Determine the (x, y) coordinate at the center of the cell enclosing the given text.  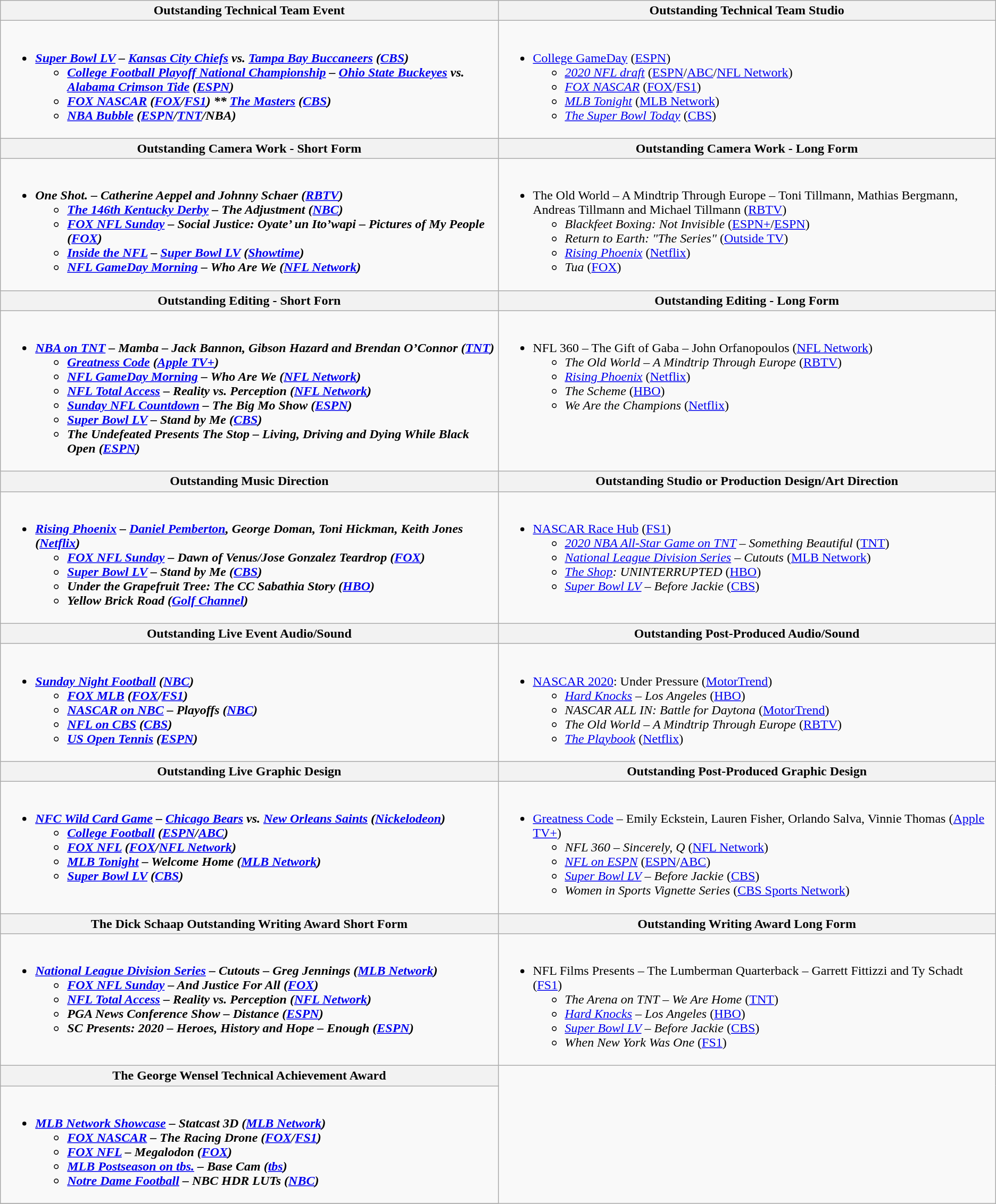
Outstanding Music Direction (249, 481)
Outstanding Post-Produced Audio/Sound (747, 633)
Outstanding Post-Produced Graphic Design (747, 771)
Outstanding Live Event Audio/Sound (249, 633)
Outstanding Editing - Short Forn (249, 300)
The George Wensel Technical Achievement Award (249, 1076)
Outstanding Studio or Production Design/Art Direction (747, 481)
Outstanding Technical Team Studio (747, 11)
Outstanding Camera Work - Long Form (747, 148)
Outstanding Live Graphic Design (249, 771)
Outstanding Technical Team Event (249, 11)
The Dick Schaap Outstanding Writing Award Short Form (249, 924)
Outstanding Editing - Long Form (747, 300)
College GameDay (ESPN)2020 NFL draft (ESPN/ABC/NFL Network)FOX NASCAR (FOX/FS1)MLB Tonight (MLB Network)The Super Bowl Today (CBS) (747, 80)
Outstanding Writing Award Long Form (747, 924)
Outstanding Camera Work - Short Form (249, 148)
Sunday Night Football (NBC)FOX MLB (FOX/FS1)NASCAR on NBC – Playoffs (NBC)NFL on CBS (CBS)US Open Tennis (ESPN) (249, 702)
